Identify which cell holds the provided text, then report its [X, Y] central coordinate. 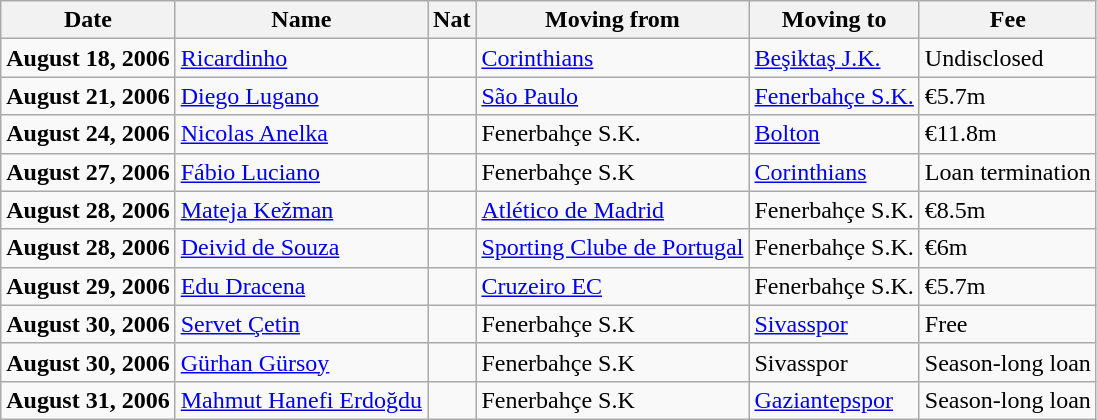
Deivid de Souza [301, 248]
Edu Dracena [301, 286]
August 29, 2006 [88, 286]
Mahmut Hanefi Erdoğdu [301, 400]
Date [88, 20]
€11.8m [1008, 134]
Name [301, 20]
August 31, 2006 [88, 400]
Cruzeiro EC [612, 286]
Servet Çetin [301, 324]
€6m [1008, 248]
Nat [452, 20]
Bolton [834, 134]
Gaziantepspor [834, 400]
Ricardinho [301, 58]
Undisclosed [1008, 58]
Fábio Luciano [301, 172]
August 21, 2006 [88, 96]
August 24, 2006 [88, 134]
São Paulo [612, 96]
Gürhan Gürsoy [301, 362]
Nicolas Anelka [301, 134]
Moving to [834, 20]
August 27, 2006 [88, 172]
Moving from [612, 20]
Sporting Clube de Portugal [612, 248]
Atlético de Madrid [612, 210]
Beşiktaş J.K. [834, 58]
Loan termination [1008, 172]
August 18, 2006 [88, 58]
Free [1008, 324]
Diego Lugano [301, 96]
Fee [1008, 20]
Mateja Kežman [301, 210]
€8.5m [1008, 210]
